Scan for the cell matching the given text and deliver its [X, Y] coordinate at center. 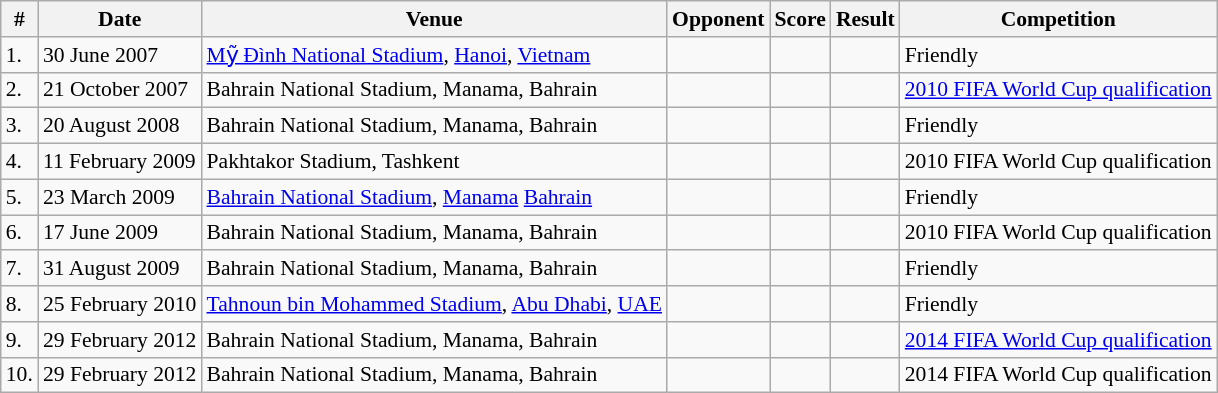
Date [120, 19]
7. [20, 269]
Opponent [718, 19]
Mỹ Đình National Stadium, Hanoi, Vietnam [434, 55]
Tahnoun bin Mohammed Stadium, Abu Dhabi, UAE [434, 304]
4. [20, 162]
Bahrain National Stadium, Manama Bahrain [434, 197]
17 June 2009 [120, 233]
1. [20, 55]
9. [20, 340]
8. [20, 304]
5. [20, 197]
23 March 2009 [120, 197]
Score [800, 19]
# [20, 19]
20 August 2008 [120, 126]
2. [20, 90]
21 October 2007 [120, 90]
11 February 2009 [120, 162]
31 August 2009 [120, 269]
30 June 2007 [120, 55]
Pakhtakor Stadium, Tashkent [434, 162]
10. [20, 375]
Competition [1058, 19]
25 February 2010 [120, 304]
3. [20, 126]
Venue [434, 19]
6. [20, 233]
Result [866, 19]
